Capture the cell that displays the provided text and extract its [x, y] central coordinate. 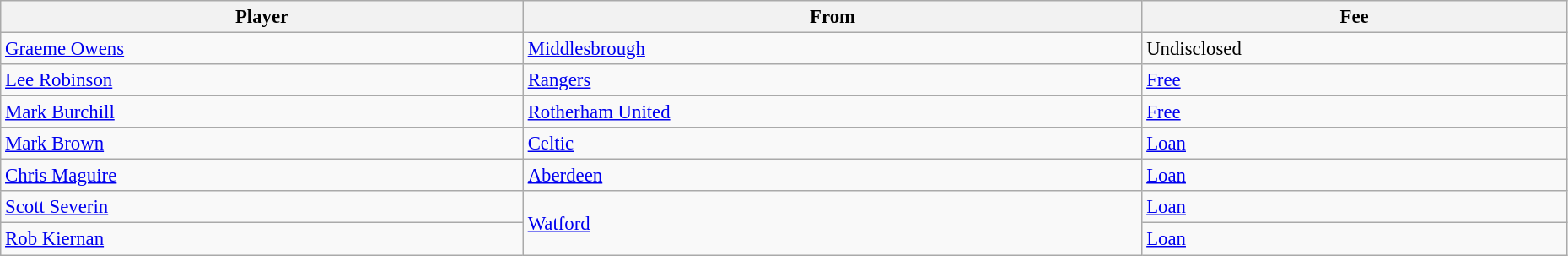
Player [262, 17]
Aberdeen [832, 176]
Rob Kiernan [262, 239]
Lee Robinson [262, 80]
Watford [832, 223]
Celtic [832, 144]
Undisclosed [1355, 49]
Mark Burchill [262, 112]
Scott Severin [262, 207]
From [832, 17]
Rangers [832, 80]
Mark Brown [262, 144]
Chris Maguire [262, 176]
Graeme Owens [262, 49]
Middlesbrough [832, 49]
Rotherham United [832, 112]
Fee [1355, 17]
